Return the [x, y] coordinate for the center point of the cell that contains the specified text.  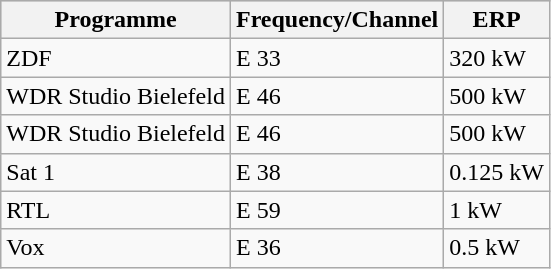
1 kW [497, 210]
E 38 [336, 172]
Frequency/Channel [336, 20]
ERP [497, 20]
E 59 [336, 210]
E 33 [336, 58]
Sat 1 [116, 172]
0.125 kW [497, 172]
Programme [116, 20]
0.5 kW [497, 248]
ZDF [116, 58]
320 kW [497, 58]
RTL [116, 210]
E 36 [336, 248]
Vox [116, 248]
